Determine the (x, y) coordinate at the center of the cell enclosing the given text.  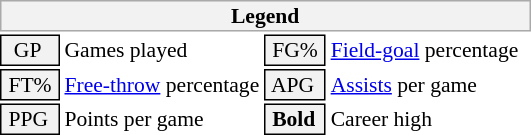
Field-goal percentage (430, 50)
FG% (295, 50)
Assists per game (430, 85)
GP (30, 50)
APG (295, 85)
FT% (30, 85)
Free-throw percentage (162, 85)
Games played (162, 50)
Legend (265, 16)
